Detect which cell encompasses the target text, then output its [x, y] center coordinate. 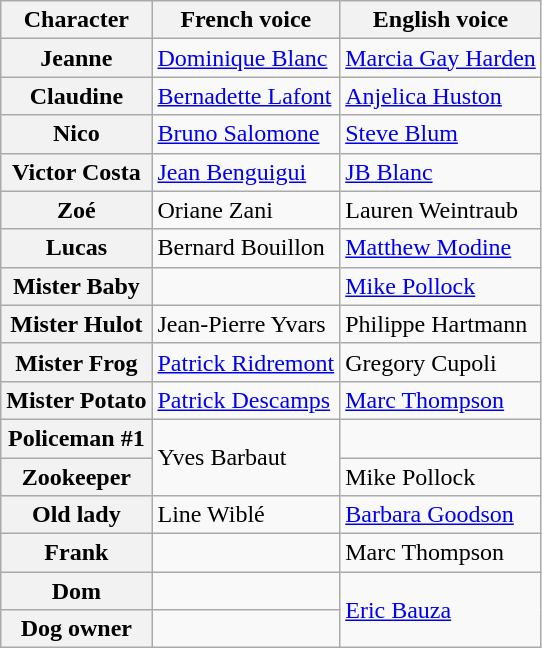
Nico [76, 134]
Bernadette Lafont [246, 96]
Mister Hulot [76, 324]
Yves Barbaut [246, 457]
Patrick Ridremont [246, 362]
Matthew Modine [441, 248]
Claudine [76, 96]
Frank [76, 553]
Old lady [76, 515]
JB Blanc [441, 172]
Patrick Descamps [246, 400]
Line Wiblé [246, 515]
Mister Baby [76, 286]
Steve Blum [441, 134]
Lucas [76, 248]
Victor Costa [76, 172]
Zoé [76, 210]
Bernard Bouillon [246, 248]
Oriane Zani [246, 210]
Dom [76, 591]
Jean-Pierre Yvars [246, 324]
Gregory Cupoli [441, 362]
Dog owner [76, 629]
Jean Benguigui [246, 172]
Eric Bauza [441, 610]
Philippe Hartmann [441, 324]
Jeanne [76, 58]
Lauren Weintraub [441, 210]
Character [76, 20]
Anjelica Huston [441, 96]
Policeman #1 [76, 438]
Mister Frog [76, 362]
Barbara Goodson [441, 515]
French voice [246, 20]
Bruno Salomone [246, 134]
Marcia Gay Harden [441, 58]
Zookeeper [76, 477]
English voice [441, 20]
Mister Potato [76, 400]
Dominique Blanc [246, 58]
